Provide the (X, Y) coordinate of the cell's center where the given text is located.  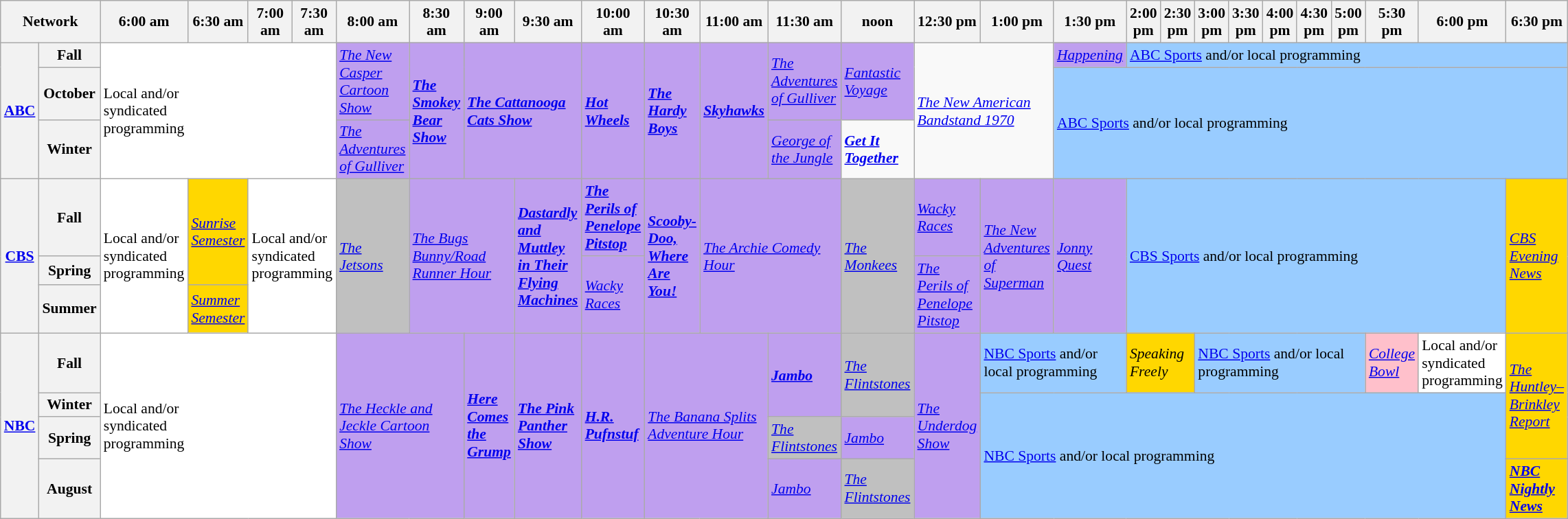
NBC (20, 426)
5:30 pm (1391, 22)
Get It Together (877, 150)
Jonny Quest (1090, 256)
The Monkees (877, 256)
CBS (20, 256)
6:30 am (218, 22)
ABC (20, 111)
CBS Sports and/or local programming (1316, 256)
The New Adventures of Superman (1016, 256)
5:00 pm (1348, 22)
Happening (1090, 55)
Dastardly and Muttley in Their Flying Machines (548, 256)
4:30 pm (1314, 22)
Scooby-Doo, Where Are You! (672, 256)
12:30 pm (948, 22)
Fantastic Voyage (877, 81)
Sunrise Semester (218, 232)
8:30 am (437, 22)
4:00 pm (1280, 22)
Network (51, 22)
1:00 pm (1016, 22)
The Heckle and Jeckle Cartoon Show (400, 426)
The Smokey Bear Show (437, 111)
CBS Evening News (1537, 256)
noon (877, 22)
The Jetsons (372, 256)
The Archie Comedy Hour (771, 256)
6:30 pm (1537, 22)
NBC Nightly News (1537, 489)
October (69, 93)
Hot Wheels (613, 111)
The Pink Panther Show (548, 426)
11:30 am (804, 22)
2:30 pm (1178, 22)
7:00 am (270, 22)
The Bugs Bunny/Road Runner Hour (462, 256)
Summer (69, 309)
3:00 pm (1212, 22)
Here Comes the Grump (489, 426)
Summer Semester (218, 309)
11:00 am (734, 22)
6:00 am (144, 22)
College Bowl (1391, 362)
The Cattanooga Cats Show (522, 111)
George of the Jungle (804, 150)
The Banana Splits Adventure Hour (706, 426)
8:00 am (372, 22)
9:30 am (548, 22)
10:00 am (613, 22)
August (69, 489)
The Hardy Boys (672, 111)
2:00 pm (1144, 22)
1:30 pm (1090, 22)
3:30 pm (1246, 22)
Speaking Freely (1161, 362)
7:30 am (314, 22)
The Underdog Show (948, 426)
6:00 pm (1462, 22)
The New American Bandstand 1970 (984, 111)
9:00 am (489, 22)
H.R. Pufnstuf (613, 426)
The New Casper Cartoon Show (372, 81)
Skyhawks (734, 111)
10:30 am (672, 22)
The Huntley–Brinkley Report (1537, 395)
